Return (x, y) of the center of cell containing provided text 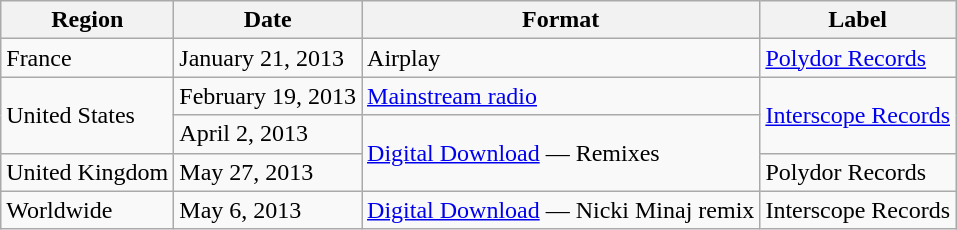
Format (561, 20)
April 2, 2013 (268, 134)
Label (858, 20)
Digital Download — Nicki Minaj remix (561, 210)
May 27, 2013 (268, 172)
Mainstream radio (561, 96)
February 19, 2013 (268, 96)
Airplay (561, 58)
Date (268, 20)
United Kingdom (88, 172)
Digital Download — Remixes (561, 153)
Worldwide (88, 210)
Region (88, 20)
January 21, 2013 (268, 58)
United States (88, 115)
France (88, 58)
May 6, 2013 (268, 210)
